Return [x, y] of the center of cell containing provided text 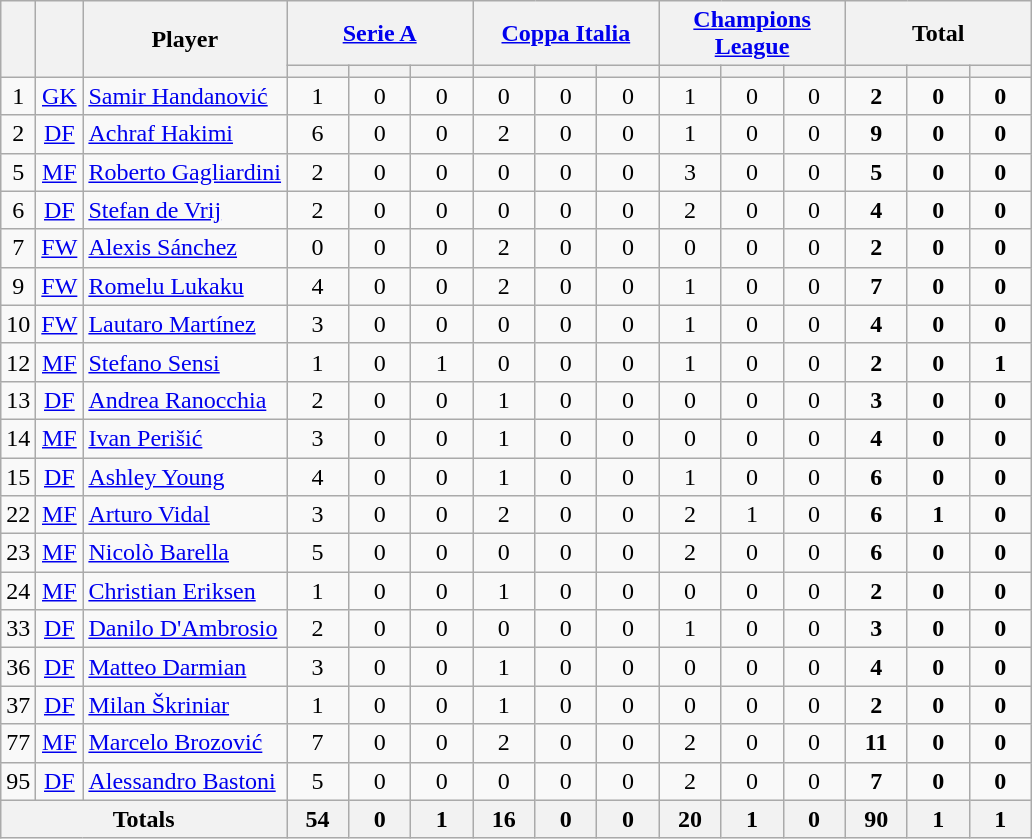
24 [18, 591]
14 [18, 438]
37 [18, 705]
Stefan de Vrij [185, 210]
GK [60, 96]
Lautaro Martínez [185, 324]
95 [18, 781]
90 [876, 819]
Ashley Young [185, 477]
Champions League [752, 34]
16 [504, 819]
Matteo Darmian [185, 667]
36 [18, 667]
Stefano Sensi [185, 362]
12 [18, 362]
Christian Eriksen [185, 591]
13 [18, 400]
Ivan Perišić [185, 438]
20 [690, 819]
Romelu Lukaku [185, 286]
Roberto Gagliardini [185, 172]
Arturo Vidal [185, 515]
22 [18, 515]
Serie A [380, 34]
Danilo D'Ambrosio [185, 629]
77 [18, 743]
54 [318, 819]
Samir Handanović [185, 96]
Total [938, 34]
Alessandro Bastoni [185, 781]
Andrea Ranocchia [185, 400]
33 [18, 629]
Marcelo Brozović [185, 743]
Alexis Sánchez [185, 248]
11 [876, 743]
Achraf Hakimi [185, 134]
Nicolò Barella [185, 553]
Milan Škriniar [185, 705]
Totals [144, 819]
Coppa Italia [566, 34]
10 [18, 324]
Player [185, 39]
15 [18, 477]
23 [18, 553]
